Output the (X, Y) coordinate of the center of the cell containing the given text.  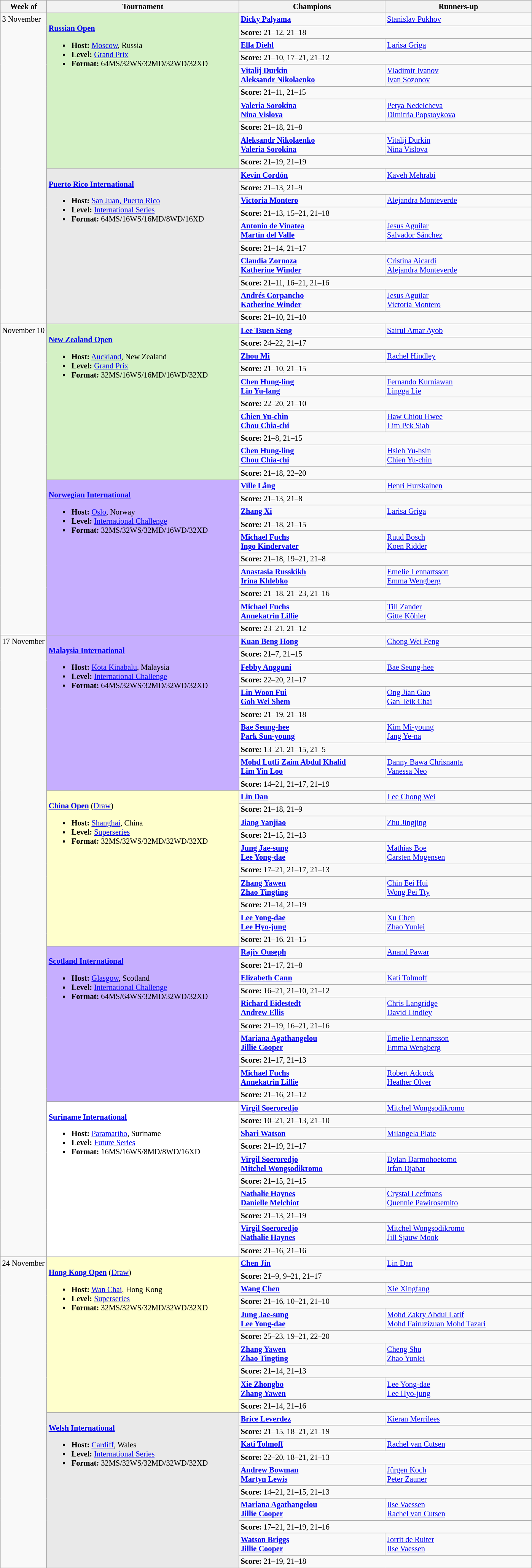
Mathias Boe Carsten Mogensen (458, 853)
Score: 21–15, 21–15 (385, 1181)
Score: 21–17, 21–8 (385, 965)
Virgil Soeroredjo Nathalie Haynes (312, 1233)
Febby Angguni (312, 667)
Jürgen Koch Peter Zauner (458, 1475)
Richard Eidestedt Andrew Ellis (312, 1008)
Vladimir Ivanov Ivan Sozonov (458, 75)
Xu Chen Zhao Yunlei (458, 922)
Score: 21–16, 21–16 (385, 1251)
Score: 21–18, 21–8 (385, 127)
Ella Diehl (312, 45)
Chris Langridge David Lindley (458, 1008)
Score: 21–19, 21–17 (385, 1146)
Ruud Bosch Koen Ridder (458, 542)
Hong Kong Open (Draw)Host: Wan Chai, Hong KongLevel: SuperseriesFormat: 32MS/32WS/32MD/32WD/32XD (143, 1334)
Score: 21–10, 21–15 (385, 369)
Score: 22–20, 21–10 (385, 403)
Aleksandr Nikolaenko Valeria Sorokina (312, 145)
Valeria Sorokina Nina Vislova (312, 110)
Andrew Bowman Martyn Lewis (312, 1475)
Kuan Beng Hong (312, 641)
Robert Adcock Heather Olver (458, 1078)
Week of (24, 6)
Score: 21–9, 9–21, 21–17 (385, 1276)
Score: 14–21, 21–15, 21–13 (385, 1492)
Score: 21–18, 22–20 (385, 473)
Score: 22–20, 18–21, 21–13 (385, 1457)
Score: 21–16, 10–21, 21–10 (385, 1302)
Score: 21–14, 21–13 (385, 1371)
Brice Leverdez (312, 1419)
Lee Chong Wei (458, 797)
Wang Chen (312, 1289)
Score: 23–21, 21–12 (385, 629)
Score: 21–13, 21–8 (385, 499)
Stanislav Pukhov (458, 19)
Lin Woon Fui Goh Wei Shem (312, 697)
24 November (24, 1412)
Bae Seung-hee (458, 667)
Mohd Lutfi Zaim Abdul Khalid Lim Yin Loo (312, 767)
Cheng Shu Zhao Yunlei (458, 1354)
Milangela Plate (458, 1133)
Score: 21–13, 15–21, 21–18 (385, 214)
Ong Jian Guo Gan Teik Chai (458, 697)
Mitchel Wongsodikromo Jill Sjauw Mook (458, 1233)
Tournament (143, 6)
Score: 21–11, 21–15 (385, 92)
Bae Seung-hee Park Sun-young (312, 732)
Score: 22–20, 21–17 (385, 680)
Kevin Cordón (312, 175)
Score: 17–21, 21–17, 21–13 (385, 870)
Puerto Rico InternationalHost: San Juan, Puerto RicoLevel: International SeriesFormat: 64MS/16WS/16MD/8WD/16XD (143, 247)
Score: 21–19, 21–19 (385, 162)
Chong Wei Feng (458, 641)
Ilse Vaessen Rachel van Cutsen (458, 1509)
Score: 21–10, 17–21, 21–12 (385, 58)
Nathalie Haynes Danielle Melchiot (312, 1198)
Score: 21–16, 21–12 (385, 1095)
Score: 24–22, 21–17 (385, 343)
Virgil Soeroredjo (312, 1108)
Zhu Jingjing (458, 822)
Score: 21–14, 21–19 (385, 905)
New Zealand OpenHost: Auckland, New ZealandLevel: Grand PrixFormat: 32MS/16WS/16MD/16WD/32XD (143, 402)
Petya Nedelcheva Dimitria Popstoykova (458, 110)
Jesus Aguilar Salvador Sánchez (458, 231)
Score: 21–16, 21–15 (385, 940)
Score: 21–12, 21–18 (385, 32)
Zhou Mi (312, 356)
Xie Xingfang (458, 1289)
Score: 21–19, 16–21, 21–16 (385, 1026)
Score: 16–21, 21–10, 21–12 (385, 991)
Score: 21–13, 21–19 (385, 1216)
Scotland InternationalHost: Glasgow, ScotlandLevel: International ChallengeFormat: 64MS/64WS/32MD/32WD/32XD (143, 1024)
Watson Briggs Jillie Cooper (312, 1544)
Hsieh Yu-hsin Chien Yu-chin (458, 456)
Chen Jin (312, 1263)
17 November (24, 946)
Rajiv Ouseph (312, 952)
Till Zander Gitte Köhler (458, 611)
Dylan Darmohoetomo Irfan Djabar (458, 1164)
Cristina Aicardi Alejandra Monteverde (458, 265)
Malaysia InternationalHost: Kota Kinabalu, MalaysiaLevel: International ChallengeFormat: 64MS/32WS/32MD/32WD/32XD (143, 712)
Score: 21–14, 21–16 (385, 1406)
Victoria Montero (312, 201)
Chen Hung-ling Chou Chia-chi (312, 456)
Runners-up (458, 6)
Jesus Aguilar Victoria Montero (458, 300)
Andrés Corpancho Katherine Winder (312, 300)
Score: 21–13, 21–9 (385, 188)
Xie Zhongbo Zhang Yawen (312, 1389)
Vitalij Durkin Aleksandr Nikolaenko (312, 75)
Score: 21–14, 21–17 (385, 248)
Chien Yu-chin Chou Chia-chi (312, 421)
Russian OpenHost: Moscow, RussiaLevel: Grand PrixFormat: 64MS/32WS/32MD/32WD/32XD (143, 91)
Champions (312, 6)
Suriname InternationalHost: Paramaribo, SurinameLevel: Future SeriesFormat: 16MS/16WS/8MD/8WD/16XD (143, 1179)
Alejandra Monteverde (458, 201)
Jorrit de Ruiter Ilse Vaessen (458, 1544)
Elizabeth Cann (312, 978)
Score: 14–21, 21–17, 21–19 (385, 784)
Fernando Kurniawan Lingga Lie (458, 386)
Score: 21–18, 19–21, 21–8 (385, 559)
Score: 21–17, 21–13 (385, 1060)
Danny Bawa Chrisnanta Vanessa Neo (458, 767)
Rachel Hindley (458, 356)
Kieran Merrilees (458, 1419)
3 November (24, 168)
Score: 21–7, 21–15 (385, 654)
Chen Hung-ling Lin Yu-lang (312, 386)
Antonio de Vinatea Martín del Valle (312, 231)
Score: 21–8, 21–15 (385, 438)
Vitalij Durkin Nina Vislova (458, 145)
Sairul Amar Ayob (458, 330)
Jiang Yanjiao (312, 822)
Score: 21–18, 21–23, 21–16 (385, 594)
Score: 13–21, 21–15, 21–5 (385, 749)
Kaveh Mehrabi (458, 175)
Kim Mi-young Jang Ye-na (458, 732)
Henri Hurskainen (458, 486)
Rachel van Cutsen (458, 1444)
Score: 10–21, 21–13, 21–10 (385, 1121)
Mitchel Wongsodikromo (458, 1108)
Haw Chiou Hwee Lim Pek Siah (458, 421)
Score: 21–11, 16–21, 21–16 (385, 283)
Norwegian InternationalHost: Oslo, NorwayLevel: International ChallengeFormat: 32MS/32WS/32MD/16WD/32XD (143, 557)
Score: 17–21, 21–19, 21–16 (385, 1527)
Score: 21–18, 21–9 (385, 809)
Score: 25–23, 19–21, 22–20 (385, 1337)
Anand Pawar (458, 952)
Mohd Zakry Abdul Latif Mohd Fairuzizuan Mohd Tazari (458, 1319)
Dicky Palyama (312, 19)
Claudia Zornoza Katherine Winder (312, 265)
Score: 21–15, 18–21, 21–19 (385, 1432)
Anastasia Russkikh Irina Khlebko (312, 577)
November 10 (24, 480)
Welsh InternationalHost: Cardiff, WalesLevel: International SeriesFormat: 32MS/32WS/32MD/32WD/32XD (143, 1490)
Ville Lång (312, 486)
Chin Eei Hui Wong Pei Tty (458, 888)
Lee Tsuen Seng (312, 330)
Score: 21–10, 21–10 (385, 317)
Michael Fuchs Ingo Kindervater (312, 542)
Score: 21–15, 21–13 (385, 835)
Shari Watson (312, 1133)
Crystal Leefmans Quennie Pawirosemito (458, 1198)
China Open (Draw)Host: Shanghai, ChinaLevel: SuperseriesFormat: 32MS/32WS/32MD/32WD/32XD (143, 868)
Virgil Soeroredjo Mitchel Wongsodikromo (312, 1164)
Zhang Xi (312, 512)
Score: 21–18, 21–15 (385, 524)
